Return [x, y] of the center of cell containing provided text 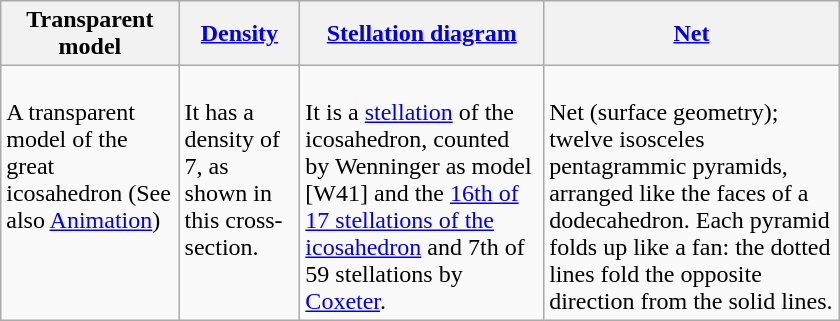
It has a density of 7, as shown in this cross-section. [240, 193]
Transparent model [90, 34]
Density [240, 34]
Stellation diagram [422, 34]
A transparent model of the great icosahedron (See also Animation) [90, 193]
Net [692, 34]
